For the text-containing cell, return its midpoint in (x, y) coordinate format. 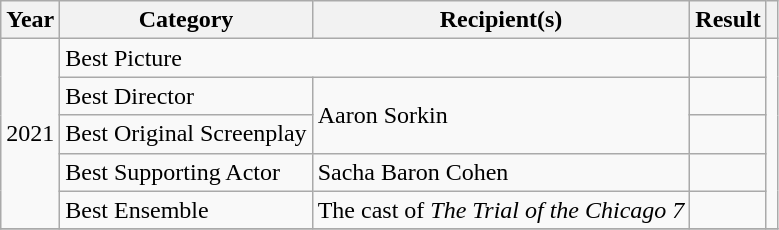
Best Director (186, 96)
Best Ensemble (186, 210)
Best Original Screenplay (186, 134)
2021 (30, 134)
Result (728, 20)
Year (30, 20)
The cast of The Trial of the Chicago 7 (501, 210)
Recipient(s) (501, 20)
Best Supporting Actor (186, 172)
Sacha Baron Cohen (501, 172)
Aaron Sorkin (501, 115)
Category (186, 20)
Best Picture (375, 58)
